Return the (X, Y) coordinate for the center point of the cell that contains the specified text.  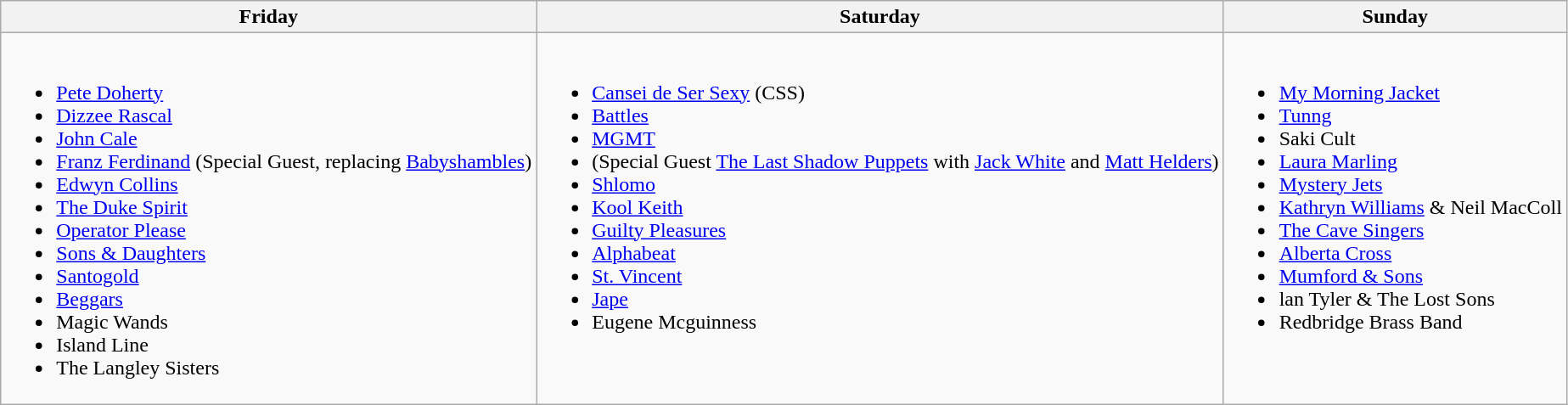
Sunday (1395, 17)
Friday (268, 17)
Saturday (880, 17)
